Identify which cell holds the provided text, then report its (x, y) central coordinate. 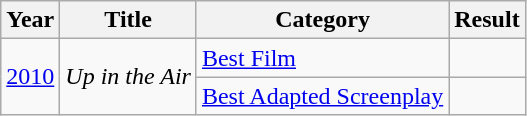
Best Adapted Screenplay (322, 96)
Title (128, 20)
Year (30, 20)
Up in the Air (128, 77)
Result (487, 20)
Best Film (322, 58)
2010 (30, 77)
Category (322, 20)
